Locate the cell with the specified text and output its (X, Y) center coordinate. 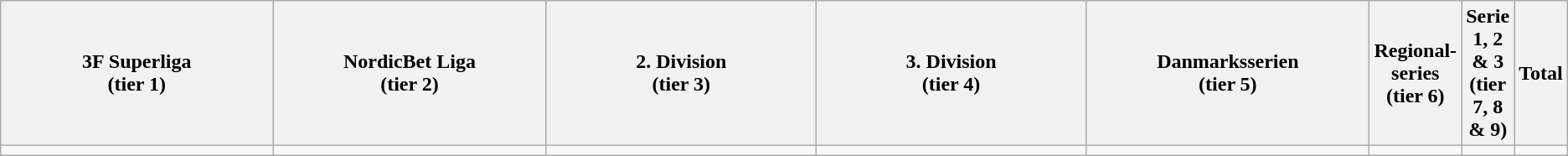
NordicBet Liga (tier 2) (410, 74)
Danmarksserien (tier 5) (1228, 74)
Serie 1, 2 & 3(tier 7, 8 & 9) (1488, 74)
Total (1541, 74)
2. Division (tier 3) (681, 74)
3. Division (tier 4) (951, 74)
Regional-series (tier 6) (1416, 74)
3F Superliga (tier 1) (137, 74)
